Scan for the cell matching the given text and deliver its (x, y) coordinate at center. 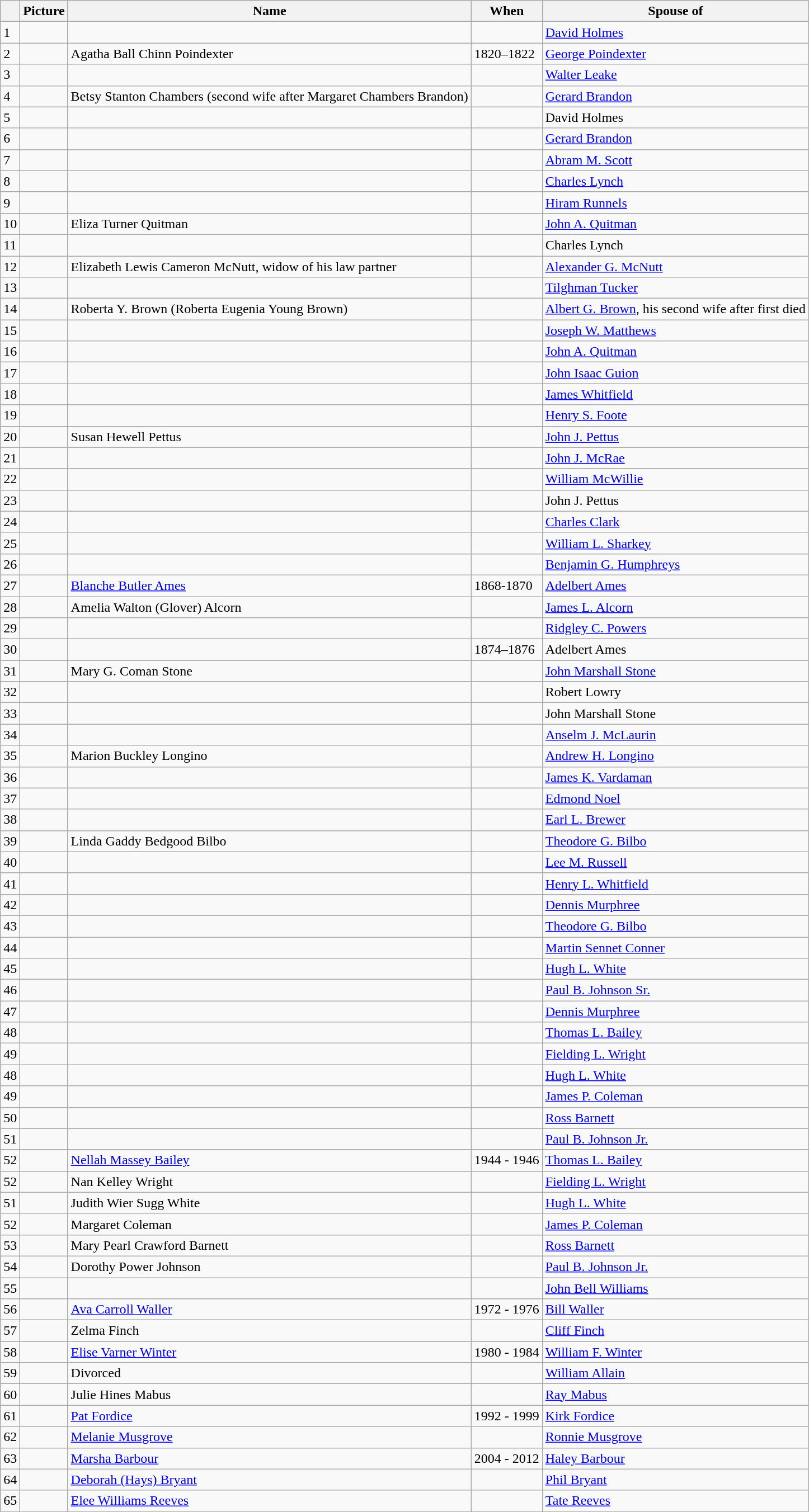
Spouse of (675, 11)
James Whitfield (675, 394)
Edmond Noel (675, 798)
James L. Alcorn (675, 607)
Marion Buckley Longino (270, 756)
43 (10, 926)
Linda Gaddy Bedgood Bilbo (270, 841)
2 (10, 54)
Deborah (Hays) Bryant (270, 1480)
Ronnie Musgrove (675, 1437)
50 (10, 1118)
Pat Fordice (270, 1416)
10 (10, 224)
Ridgley C. Powers (675, 629)
31 (10, 671)
Margaret Coleman (270, 1224)
Andrew H. Longino (675, 756)
George Poindexter (675, 54)
18 (10, 394)
Charles Clark (675, 522)
Betsy Stanton Chambers (second wife after Margaret Chambers Brandon) (270, 96)
1874–1876 (507, 650)
Melanie Musgrove (270, 1437)
62 (10, 1437)
54 (10, 1267)
Nellah Massey Bailey (270, 1160)
William F. Winter (675, 1352)
Ava Carroll Waller (270, 1310)
9 (10, 202)
32 (10, 692)
22 (10, 479)
59 (10, 1373)
25 (10, 543)
37 (10, 798)
Robert Lowry (675, 692)
19 (10, 415)
Marsha Barbour (270, 1458)
56 (10, 1310)
30 (10, 650)
Dorothy Power Johnson (270, 1267)
1868-1870 (507, 585)
1820–1822 (507, 54)
23 (10, 500)
Walter Leake (675, 75)
Paul B. Johnson Sr. (675, 990)
24 (10, 522)
John J. McRae (675, 458)
Lee M. Russell (675, 862)
2004 - 2012 (507, 1458)
James K. Vardaman (675, 777)
Benjamin G. Humphreys (675, 564)
Hiram Runnels (675, 202)
42 (10, 905)
Albert G. Brown, his second wife after first died (675, 309)
Divorced (270, 1373)
Kirk Fordice (675, 1416)
40 (10, 862)
Picture (44, 11)
Blanche Butler Ames (270, 585)
Henry L. Whitfield (675, 883)
Eliza Turner Quitman (270, 224)
When (507, 11)
Elizabeth Lewis Cameron McNutt, widow of his law partner (270, 267)
34 (10, 735)
45 (10, 969)
35 (10, 756)
11 (10, 245)
27 (10, 585)
Anselm J. McLaurin (675, 735)
55 (10, 1288)
1992 - 1999 (507, 1416)
Cliff Finch (675, 1331)
47 (10, 1012)
4 (10, 96)
3 (10, 75)
53 (10, 1245)
44 (10, 948)
Elise Varner Winter (270, 1352)
Susan Hewell Pettus (270, 437)
Zelma Finch (270, 1331)
Nan Kelley Wright (270, 1182)
Agatha Ball Chinn Poindexter (270, 54)
Joseph W. Matthews (675, 330)
Phil Bryant (675, 1480)
Henry S. Foote (675, 415)
29 (10, 629)
1980 - 1984 (507, 1352)
1972 - 1976 (507, 1310)
20 (10, 437)
8 (10, 181)
36 (10, 777)
Abram M. Scott (675, 160)
Haley Barbour (675, 1458)
Julie Hines Mabus (270, 1395)
58 (10, 1352)
17 (10, 373)
1944 - 1946 (507, 1160)
21 (10, 458)
64 (10, 1480)
Ray Mabus (675, 1395)
14 (10, 309)
William L. Sharkey (675, 543)
6 (10, 139)
Bill Waller (675, 1310)
15 (10, 330)
Amelia Walton (Glover) Alcorn (270, 607)
Tate Reeves (675, 1501)
Earl L. Brewer (675, 820)
28 (10, 607)
13 (10, 288)
Elee Williams Reeves (270, 1501)
1 (10, 32)
65 (10, 1501)
60 (10, 1395)
63 (10, 1458)
57 (10, 1331)
38 (10, 820)
16 (10, 352)
John Bell Williams (675, 1288)
Roberta Y. Brown (Roberta Eugenia Young Brown) (270, 309)
26 (10, 564)
Alexander G. McNutt (675, 267)
Martin Sennet Conner (675, 948)
Mary G. Coman Stone (270, 671)
61 (10, 1416)
Tilghman Tucker (675, 288)
41 (10, 883)
33 (10, 714)
12 (10, 267)
William Allain (675, 1373)
5 (10, 117)
William McWillie (675, 479)
Mary Pearl Crawford Barnett (270, 1245)
John Isaac Guion (675, 373)
7 (10, 160)
Name (270, 11)
Judith Wier Sugg White (270, 1203)
39 (10, 841)
46 (10, 990)
